Return the [X, Y] coordinate for the center point of the cell that contains the specified text.  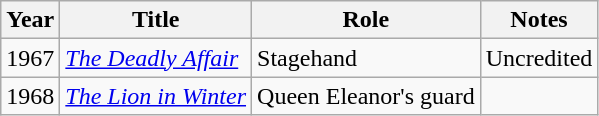
The Deadly Affair [156, 58]
Role [366, 20]
Stagehand [366, 58]
The Lion in Winter [156, 96]
Queen Eleanor's guard [366, 96]
Title [156, 20]
Year [30, 20]
Notes [539, 20]
1967 [30, 58]
1968 [30, 96]
Uncredited [539, 58]
